Capture the cell that displays the provided text and extract its (x, y) central coordinate. 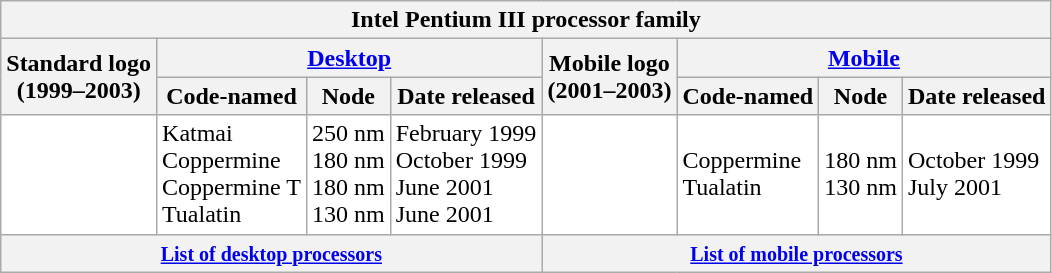
KatmaiCoppermineCoppermine TTualatin (232, 174)
List of mobile processors (796, 253)
List of desktop processors (272, 253)
Standard logo(1999–2003) (79, 77)
Mobile (864, 58)
Mobile logo(2001–2003) (610, 77)
250 nm180 nm180 nm130 nm (348, 174)
October 1999July 2001 (976, 174)
Desktop (350, 58)
CoppermineTualatin (748, 174)
180 nm130 nm (861, 174)
Intel Pentium III processor family (526, 20)
February 1999October 1999June 2001June 2001 (466, 174)
